Locate the cell with the specified text and output its (x, y) center coordinate. 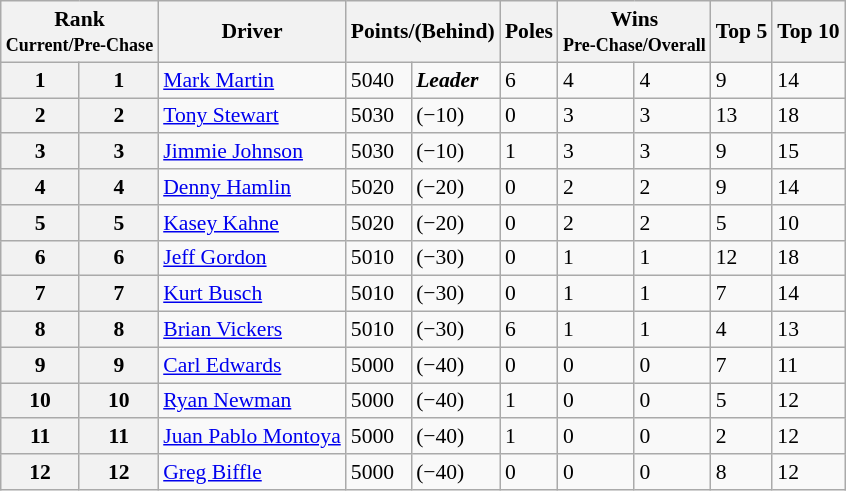
Mark Martin (252, 80)
Jimmie Johnson (252, 152)
Denny Hamlin (252, 187)
Top 10 (808, 32)
Driver (252, 32)
Ryan Newman (252, 401)
WinsPre-Chase/Overall (634, 32)
Juan Pablo Montoya (252, 437)
Tony Stewart (252, 116)
Kasey Kahne (252, 223)
Carl Edwards (252, 365)
Brian Vickers (252, 330)
RankCurrent/Pre-Chase (80, 32)
Kurt Busch (252, 294)
5040 (378, 80)
Top 5 (742, 32)
Leader (456, 80)
15 (808, 152)
Greg Biffle (252, 472)
Jeff Gordon (252, 258)
Points/(Behind) (423, 32)
Poles (529, 32)
